Identify which cell holds the provided text, then report its (X, Y) central coordinate. 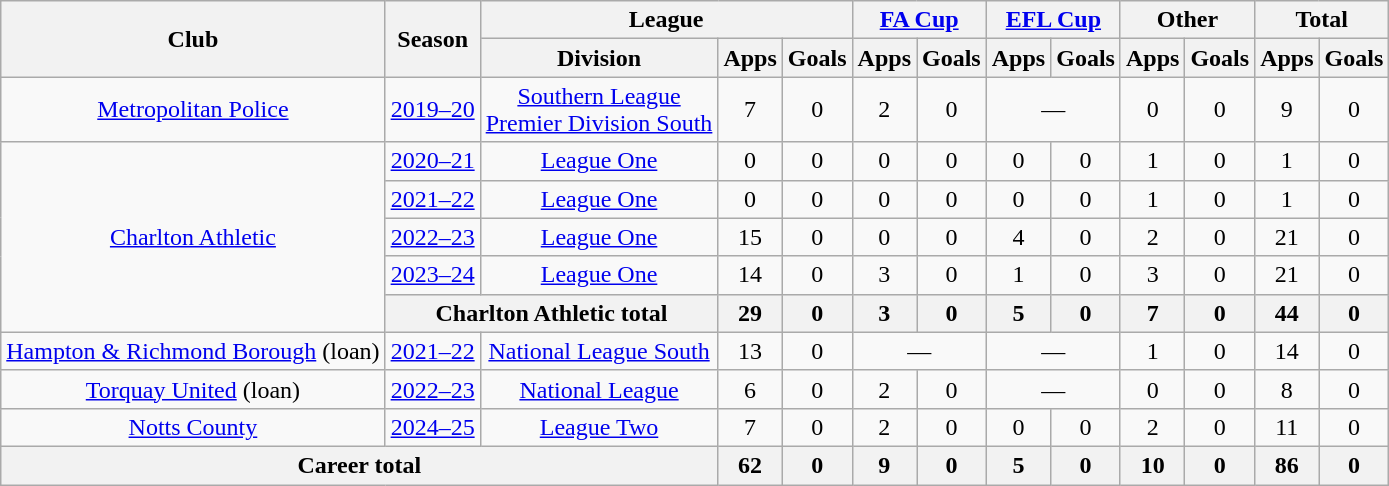
15 (750, 237)
Charlton Athletic total (552, 313)
2023–24 (432, 275)
Division (599, 58)
62 (750, 465)
FA Cup (919, 20)
4 (1018, 237)
Southern LeaguePremier Division South (599, 110)
Notts County (193, 427)
Metropolitan Police (193, 110)
2020–21 (432, 161)
86 (1287, 465)
Total (1322, 20)
Torquay United (loan) (193, 389)
League (666, 20)
Other (1187, 20)
Club (193, 39)
29 (750, 313)
Season (432, 39)
10 (1152, 465)
Charlton Athletic (193, 237)
6 (750, 389)
2019–20 (432, 110)
11 (1287, 427)
8 (1287, 389)
National League South (599, 351)
League Two (599, 427)
EFL Cup (1053, 20)
Hampton & Richmond Borough (loan) (193, 351)
Career total (360, 465)
National League (599, 389)
2024–25 (432, 427)
13 (750, 351)
44 (1287, 313)
